From the cell containing the given text, extract its center point as [X, Y] coordinate. 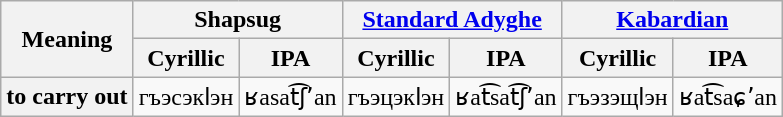
гъэсэкӏэн [186, 97]
ʁat͡sat͡ʃʼan [506, 97]
гъэцэкӏэн [396, 97]
Meaning [67, 39]
Kabardian [672, 20]
ʁat͡saɕʼan [728, 97]
ʁasat͡ʃʼan [290, 97]
to carry out [67, 97]
Standard Adyghe [452, 20]
Shapsug [238, 20]
гъэзэщӏэн [618, 97]
